Provide the [x, y] coordinate of the cell's center where the given text is located.  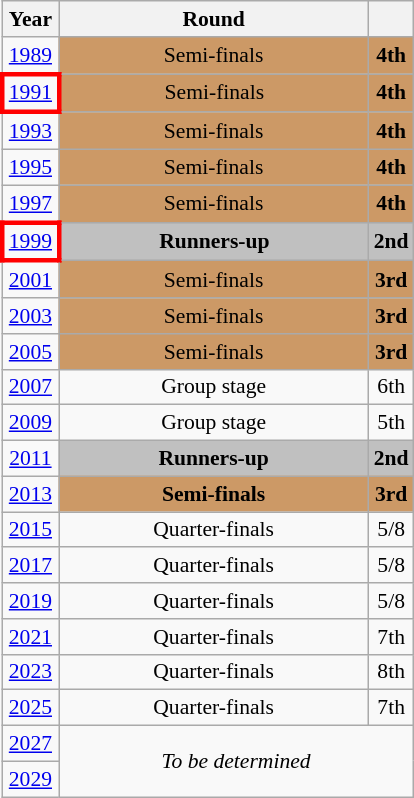
To be determined [236, 762]
2019 [30, 601]
1999 [30, 242]
2001 [30, 280]
2009 [30, 423]
Year [30, 19]
2021 [30, 637]
8th [392, 672]
2013 [30, 494]
2011 [30, 459]
6th [392, 387]
2027 [30, 744]
5th [392, 423]
2015 [30, 530]
1993 [30, 132]
2029 [30, 779]
2005 [30, 352]
1991 [30, 94]
Round [214, 19]
1989 [30, 56]
1997 [30, 204]
2003 [30, 316]
2023 [30, 672]
2017 [30, 566]
2007 [30, 387]
2025 [30, 708]
1995 [30, 168]
